Find where the given text appears and provide that cell's center as [X, Y] coordinate. 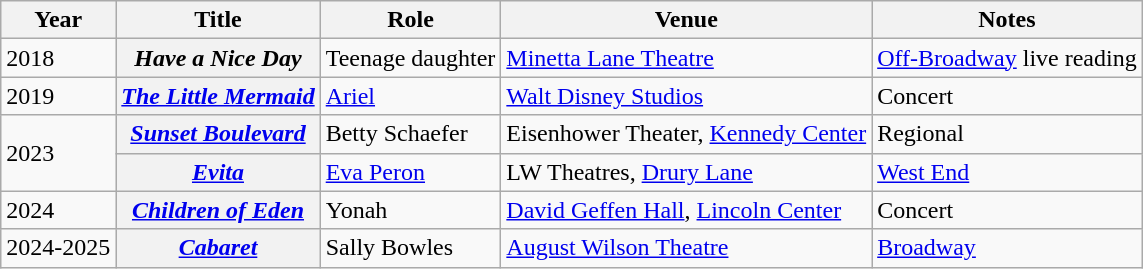
Off-Broadway live reading [1008, 58]
2019 [58, 96]
Yonah [410, 210]
Betty Schaefer [410, 134]
Year [58, 20]
2024 [58, 210]
Children of Eden [218, 210]
Venue [686, 20]
2023 [58, 153]
Sally Bowles [410, 248]
Have a Nice Day [218, 58]
Title [218, 20]
Teenage daughter [410, 58]
LW Theatres, Drury Lane [686, 172]
Eva Peron [410, 172]
Notes [1008, 20]
Cabaret [218, 248]
Walt Disney Studios [686, 96]
2024-2025 [58, 248]
Minetta Lane Theatre [686, 58]
Broadway [1008, 248]
Sunset Boulevard [218, 134]
Ariel [410, 96]
West End [1008, 172]
Evita [218, 172]
Regional [1008, 134]
August Wilson Theatre [686, 248]
Eisenhower Theater, Kennedy Center [686, 134]
Role [410, 20]
David Geffen Hall, Lincoln Center [686, 210]
2018 [58, 58]
The Little Mermaid [218, 96]
